Identify which cell holds the provided text, then report its (X, Y) central coordinate. 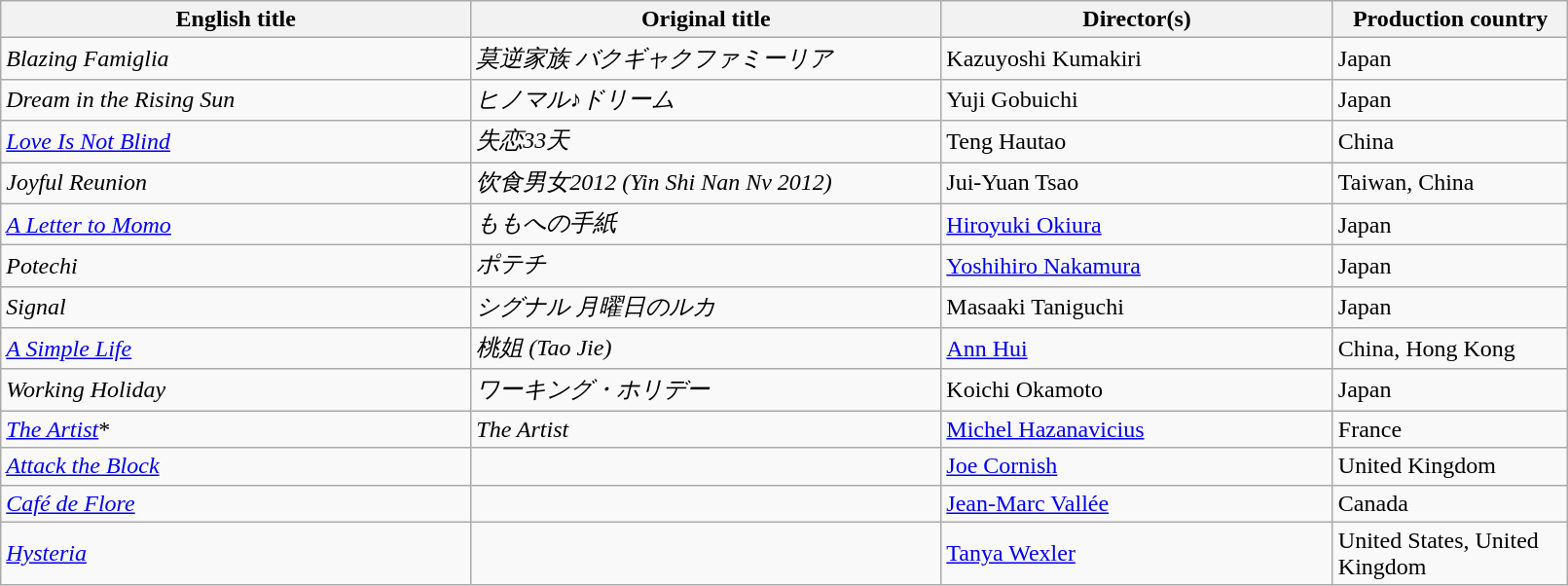
Yoshihiro Nakamura (1137, 267)
Kazuyoshi Kumakiri (1137, 58)
ポテチ (707, 267)
饮食男女2012 (Yin Shi Nan Nv 2012) (707, 183)
Tanya Wexler (1137, 553)
A Simple Life (236, 348)
United States, United Kingdom (1450, 553)
Jean-Marc Vallée (1137, 503)
China, Hong Kong (1450, 348)
Working Holiday (236, 389)
Joe Cornish (1137, 466)
莫逆家族 バクギャクファミーリア (707, 58)
Director(s) (1137, 19)
Signal (236, 308)
Potechi (236, 267)
シグナル 月曜日のルカ (707, 308)
Dream in the Rising Sun (236, 99)
Jui-Yuan Tsao (1137, 183)
The Artist (707, 429)
France (1450, 429)
Masaaki Taniguchi (1137, 308)
Love Is Not Blind (236, 142)
English title (236, 19)
Taiwan, China (1450, 183)
失恋33天 (707, 142)
China (1450, 142)
Teng Hautao (1137, 142)
Hysteria (236, 553)
Hiroyuki Okiura (1137, 224)
The Artist* (236, 429)
Original title (707, 19)
ワーキング・ホリデー (707, 389)
Ann Hui (1137, 348)
Blazing Famiglia (236, 58)
Attack the Block (236, 466)
ももへの手紙 (707, 224)
桃姐 (Tao Jie) (707, 348)
Joyful Reunion (236, 183)
Café de Flore (236, 503)
Koichi Okamoto (1137, 389)
Production country (1450, 19)
Yuji Gobuichi (1137, 99)
Canada (1450, 503)
ヒノマル♪ドリーム (707, 99)
United Kingdom (1450, 466)
Michel Hazanavicius (1137, 429)
A Letter to Momo (236, 224)
